Return the (x, y) coordinate for the center point of the cell that contains the specified text.  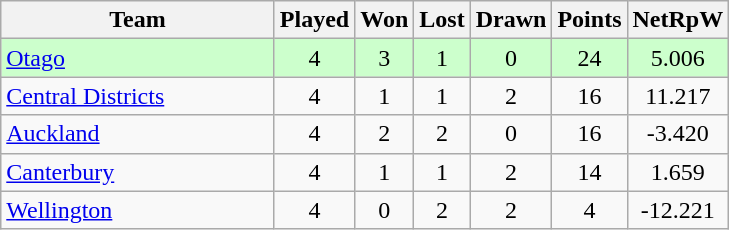
NetRpW (678, 20)
5.006 (678, 58)
Won (384, 20)
-3.420 (678, 134)
-12.221 (678, 210)
Otago (138, 58)
3 (384, 58)
11.217 (678, 96)
Drawn (511, 20)
Auckland (138, 134)
14 (590, 172)
1.659 (678, 172)
Team (138, 20)
Points (590, 20)
Canterbury (138, 172)
Lost (442, 20)
Played (314, 20)
24 (590, 58)
Central Districts (138, 96)
Wellington (138, 210)
